From the cell containing the given text, extract its center point as [x, y] coordinate. 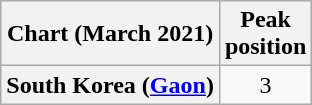
South Korea (Gaon) [110, 85]
Peakposition [265, 34]
3 [265, 85]
Chart (March 2021) [110, 34]
